Pinpoint the cell where the given text exists, returning its (x, y) midpoint coordinate. 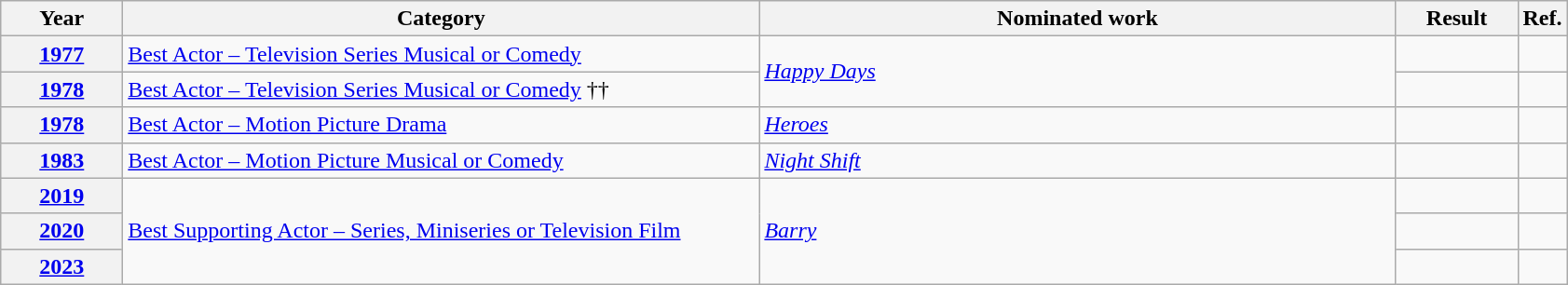
Happy Days (1077, 72)
Barry (1077, 231)
Category (442, 19)
Heroes (1077, 125)
Year (61, 19)
Best Supporting Actor – Series, Miniseries or Television Film (442, 231)
Night Shift (1077, 160)
2020 (61, 231)
Best Actor – Television Series Musical or Comedy †† (442, 89)
Nominated work (1077, 19)
1983 (61, 160)
Best Actor – Television Series Musical or Comedy (442, 54)
2023 (61, 266)
Result (1457, 19)
Best Actor – Motion Picture Musical or Comedy (442, 160)
Ref. (1543, 19)
2019 (61, 196)
1977 (61, 54)
Best Actor – Motion Picture Drama (442, 125)
